Pinpoint the cell where the given text exists, returning its (x, y) midpoint coordinate. 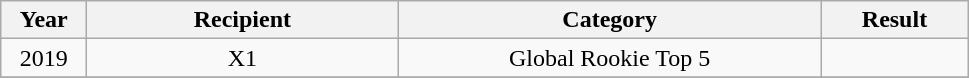
X1 (242, 58)
Recipient (242, 20)
Category (610, 20)
Year (44, 20)
Result (894, 20)
Global Rookie Top 5 (610, 58)
2019 (44, 58)
